Return [X, Y] of the center of cell containing provided text 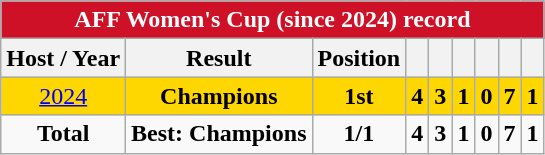
AFF Women's Cup (since 2024) record [272, 20]
Host / Year [64, 58]
Result [219, 58]
1st [359, 96]
Position [359, 58]
1/1 [359, 134]
Champions [219, 96]
2024 [64, 96]
Total [64, 134]
Best: Champions [219, 134]
